Locate the cell with the specified text and output its [x, y] center coordinate. 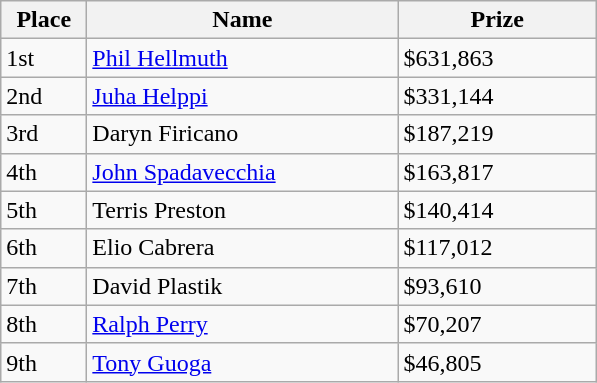
John Spadavecchia [242, 172]
Phil Hellmuth [242, 58]
Elio Cabrera [242, 248]
6th [44, 248]
4th [44, 172]
$46,805 [498, 362]
$93,610 [498, 286]
$117,012 [498, 248]
$140,414 [498, 210]
Juha Helppi [242, 96]
3rd [44, 134]
7th [44, 286]
Place [44, 20]
8th [44, 324]
$187,219 [498, 134]
$331,144 [498, 96]
$70,207 [498, 324]
$631,863 [498, 58]
Terris Preston [242, 210]
Name [242, 20]
9th [44, 362]
5th [44, 210]
Ralph Perry [242, 324]
2nd [44, 96]
Tony Guoga [242, 362]
David Plastik [242, 286]
$163,817 [498, 172]
Prize [498, 20]
Daryn Firicano [242, 134]
1st [44, 58]
